Output the [x, y] coordinate of the center of the cell containing the given text.  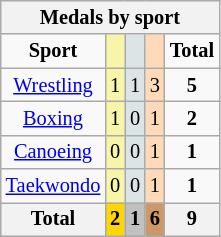
Taekwondo [54, 186]
9 [192, 219]
Boxing [54, 118]
6 [155, 219]
5 [192, 85]
Sport [54, 51]
Medals by sport [110, 17]
3 [155, 85]
Canoeing [54, 152]
Wrestling [54, 85]
